Search for the cell housing the specified text and yield its (x, y) center coordinate. 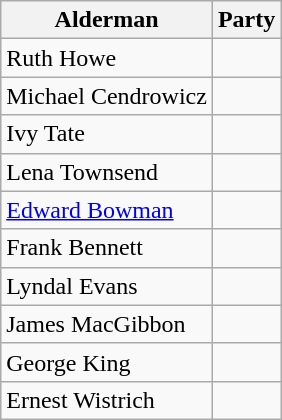
Party (246, 20)
Ruth Howe (107, 58)
Lena Townsend (107, 172)
Michael Cendrowicz (107, 96)
Alderman (107, 20)
Edward Bowman (107, 210)
Frank Bennett (107, 248)
Lyndal Evans (107, 286)
Ivy Tate (107, 134)
Ernest Wistrich (107, 400)
James MacGibbon (107, 324)
George King (107, 362)
